Locate the cell with the specified text and output its [x, y] center coordinate. 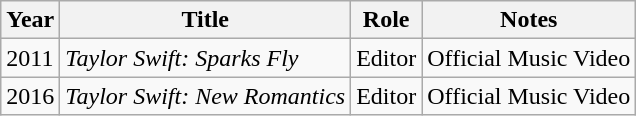
Year [30, 20]
2016 [30, 96]
Notes [529, 20]
Role [386, 20]
2011 [30, 58]
Taylor Swift: Sparks Fly [206, 58]
Title [206, 20]
Taylor Swift: New Romantics [206, 96]
